Search for the cell housing the specified text and yield its (x, y) center coordinate. 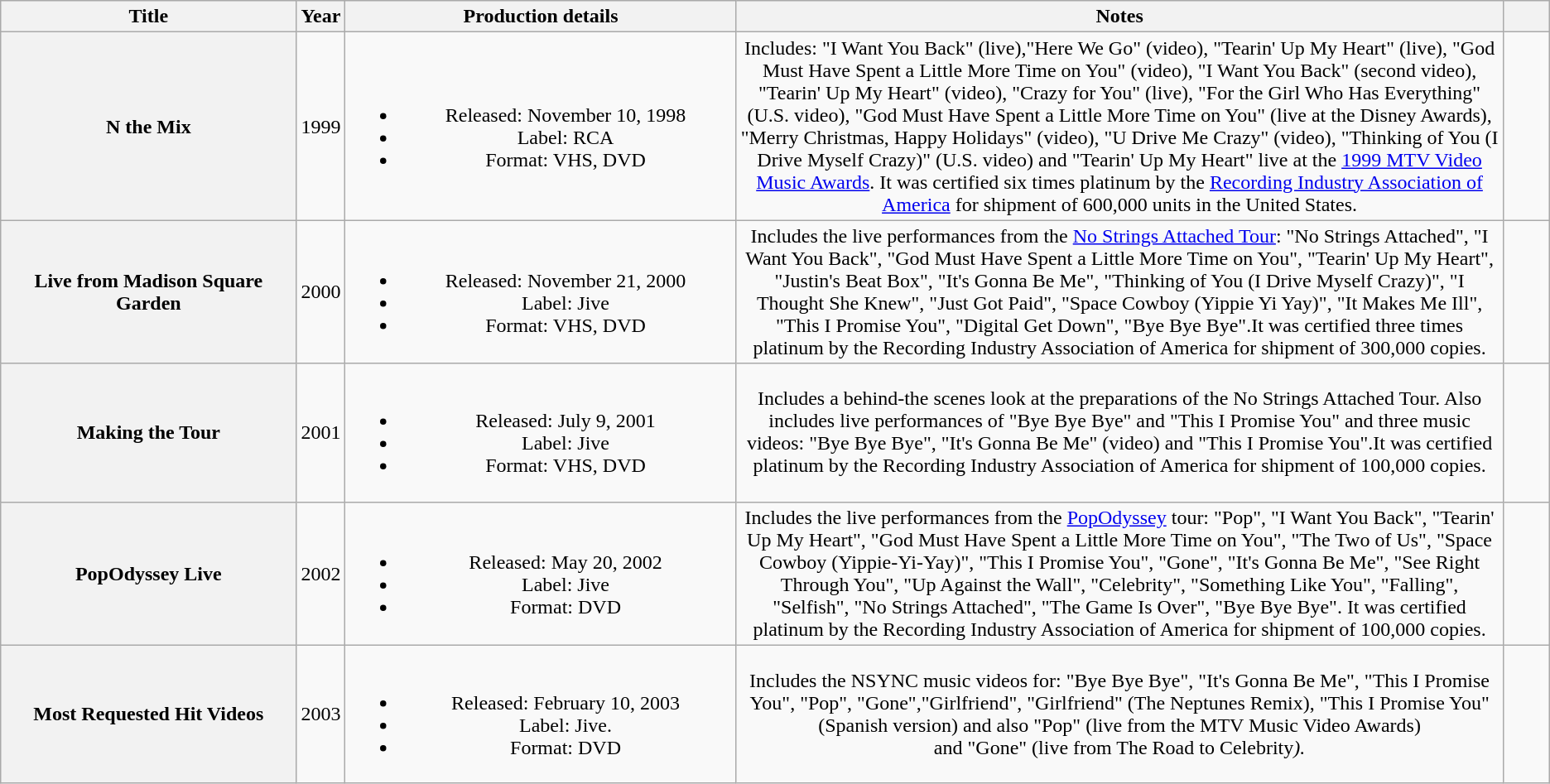
Released: November 10, 1998Label: RCAFormat: VHS, DVD (541, 126)
Most Requested Hit Videos (149, 714)
Production details (541, 17)
2000 (321, 291)
Year (321, 17)
Released: May 20, 2002Label: JiveFormat: DVD (541, 573)
1999 (321, 126)
Live from Madison Square Garden (149, 291)
Title (149, 17)
2001 (321, 432)
2003 (321, 714)
N the Mix (149, 126)
Making the Tour (149, 432)
Released: November 21, 2000Label: JiveFormat: VHS, DVD (541, 291)
Notes (1119, 17)
Released: February 10, 2003Label: Jive.Format: DVD (541, 714)
2002 (321, 573)
PopOdyssey Live (149, 573)
Released: July 9, 2001Label: JiveFormat: VHS, DVD (541, 432)
